Capture the cell that displays the provided text and extract its (x, y) central coordinate. 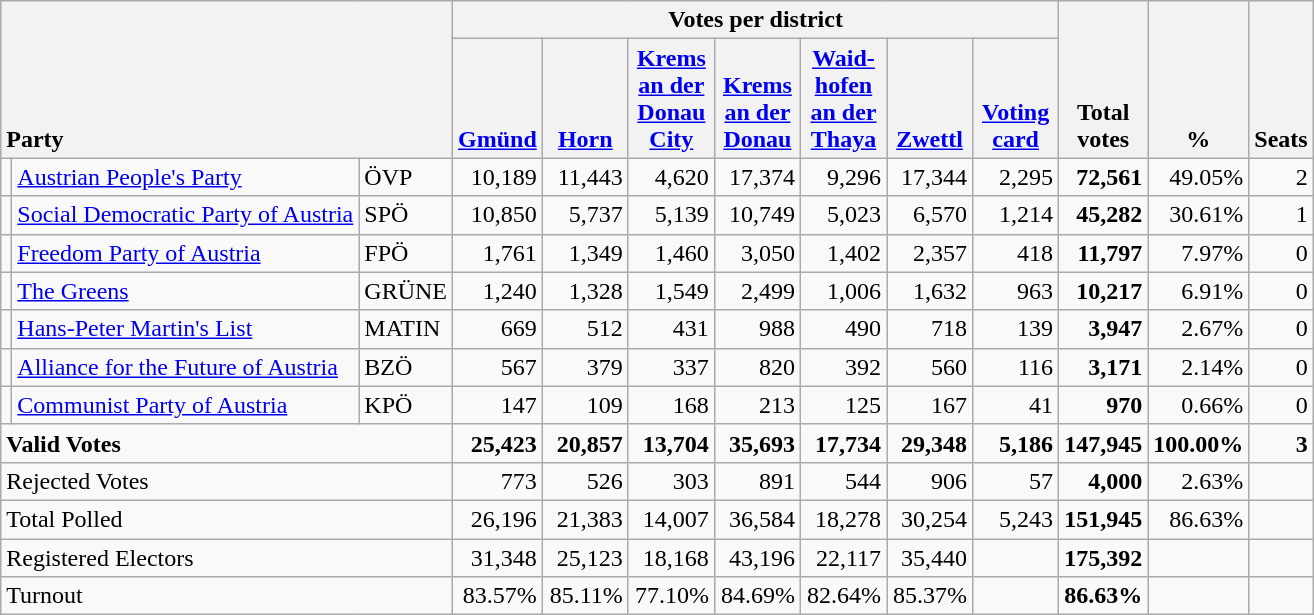
25,423 (498, 443)
Seats (1281, 80)
10,217 (1104, 291)
167 (930, 405)
11,797 (1104, 253)
45,282 (1104, 215)
18,278 (843, 519)
83.57% (498, 596)
1,006 (843, 291)
17,344 (930, 177)
512 (585, 329)
3,050 (757, 253)
303 (671, 481)
85.11% (585, 596)
773 (498, 481)
22,117 (843, 557)
560 (930, 367)
Registered Electors (227, 557)
25,123 (585, 557)
84.69% (757, 596)
Zwettl (930, 98)
1,328 (585, 291)
Communist Party of Austria (186, 405)
Totalvotes (1104, 80)
35,693 (757, 443)
30.61% (1198, 215)
4,000 (1104, 481)
21,383 (585, 519)
151,945 (1104, 519)
Waid-hofenan derThaya (843, 98)
168 (671, 405)
379 (585, 367)
Votingcard (1016, 98)
1,761 (498, 253)
5,737 (585, 215)
Turnout (227, 596)
31,348 (498, 557)
10,749 (757, 215)
43,196 (757, 557)
17,374 (757, 177)
13,704 (671, 443)
72,561 (1104, 177)
Gmünd (498, 98)
Austrian People's Party (186, 177)
392 (843, 367)
10,850 (498, 215)
1,549 (671, 291)
3,947 (1104, 329)
35,440 (930, 557)
891 (757, 481)
29,348 (930, 443)
490 (843, 329)
963 (1016, 291)
1,460 (671, 253)
30,254 (930, 519)
116 (1016, 367)
1,240 (498, 291)
906 (930, 481)
36,584 (757, 519)
6,570 (930, 215)
9,296 (843, 177)
567 (498, 367)
Freedom Party of Austria (186, 253)
5,186 (1016, 443)
7.97% (1198, 253)
18,168 (671, 557)
2.67% (1198, 329)
970 (1104, 405)
147 (498, 405)
5,139 (671, 215)
SPÖ (406, 215)
BZÖ (406, 367)
The Greens (186, 291)
KPÖ (406, 405)
Rejected Votes (227, 481)
337 (671, 367)
139 (1016, 329)
1,214 (1016, 215)
82.64% (843, 596)
526 (585, 481)
100.00% (1198, 443)
2.14% (1198, 367)
418 (1016, 253)
49.05% (1198, 177)
Kremsan derDonau (757, 98)
1 (1281, 215)
1,349 (585, 253)
4,620 (671, 177)
988 (757, 329)
85.37% (930, 596)
20,857 (585, 443)
820 (757, 367)
Kremsan derDonauCity (671, 98)
5,023 (843, 215)
431 (671, 329)
669 (498, 329)
ÖVP (406, 177)
718 (930, 329)
Valid Votes (227, 443)
Hans-Peter Martin's List (186, 329)
MATIN (406, 329)
14,007 (671, 519)
2.63% (1198, 481)
2,357 (930, 253)
2,499 (757, 291)
3 (1281, 443)
% (1198, 80)
41 (1016, 405)
Votes per district (756, 20)
1,632 (930, 291)
17,734 (843, 443)
Party (227, 80)
57 (1016, 481)
FPÖ (406, 253)
3,171 (1104, 367)
544 (843, 481)
GRÜNE (406, 291)
2 (1281, 177)
6.91% (1198, 291)
Total Polled (227, 519)
77.10% (671, 596)
Alliance for the Future of Austria (186, 367)
Social Democratic Party of Austria (186, 215)
Horn (585, 98)
2,295 (1016, 177)
1,402 (843, 253)
5,243 (1016, 519)
10,189 (498, 177)
213 (757, 405)
26,196 (498, 519)
147,945 (1104, 443)
0.66% (1198, 405)
11,443 (585, 177)
125 (843, 405)
175,392 (1104, 557)
109 (585, 405)
